Detect which cell encompasses the target text, then output its (x, y) center coordinate. 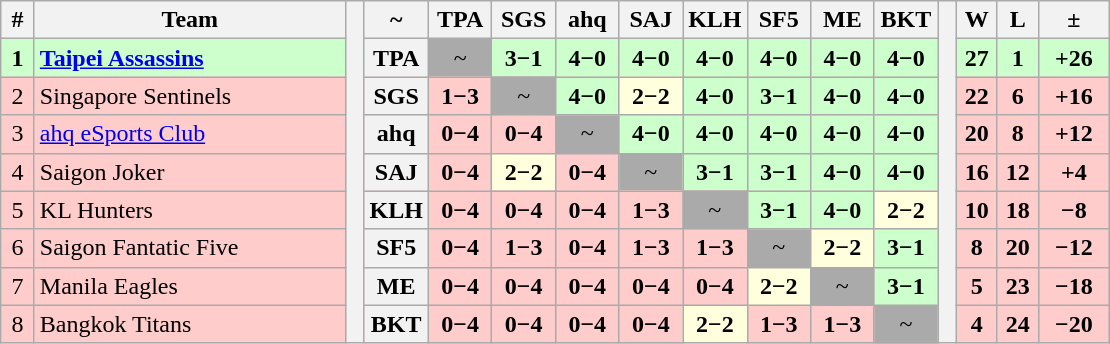
ahq eSports Club (190, 134)
+16 (1074, 96)
⁠Bangkok Titans (190, 324)
Saigon Joker (190, 172)
W (976, 20)
Team (190, 20)
Taipei Assassins (190, 58)
7 (18, 286)
± (1074, 20)
Saigon Fantatic Five (190, 248)
16 (976, 172)
+4 (1074, 172)
⁠Singapore Sentinels (190, 96)
27 (976, 58)
24 (1018, 324)
L (1018, 20)
18 (1018, 210)
10 (976, 210)
+26 (1074, 58)
⁠KL Hunters (190, 210)
−18 (1074, 286)
2 (18, 96)
+12 (1074, 134)
# (18, 20)
23 (1018, 286)
3 (18, 134)
22 (976, 96)
−12 (1074, 248)
12 (1018, 172)
−8 (1074, 210)
−20 (1074, 324)
Manila Eagles (190, 286)
